From the cell containing the given text, extract its center point as (X, Y) coordinate. 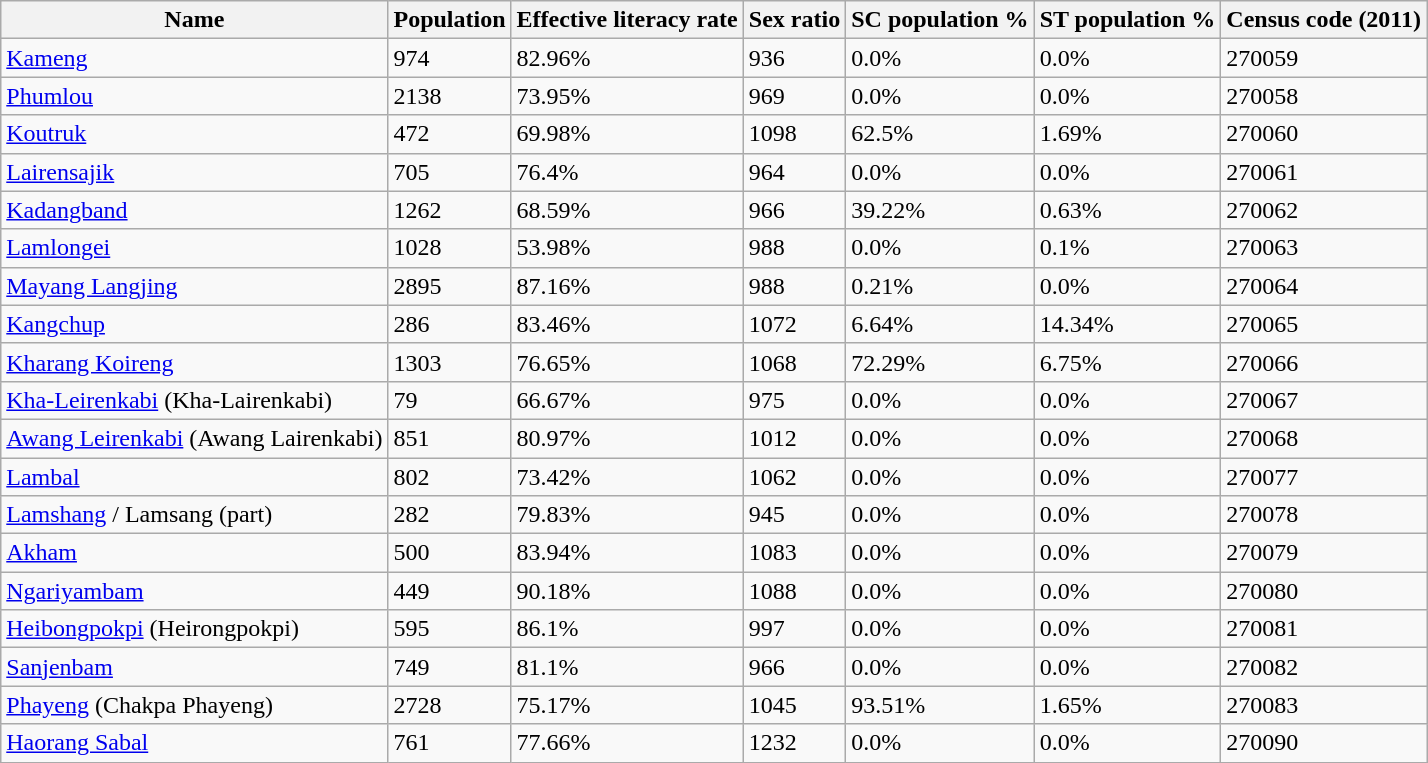
73.95% (627, 96)
76.65% (627, 362)
270059 (1324, 58)
Lambal (194, 477)
Effective literacy rate (627, 20)
86.1% (627, 629)
62.5% (940, 134)
87.16% (627, 286)
73.42% (627, 477)
2138 (450, 96)
270081 (1324, 629)
270078 (1324, 515)
1232 (794, 743)
270062 (1324, 210)
270079 (1324, 553)
68.59% (627, 210)
Mayang Langjing (194, 286)
500 (450, 553)
81.1% (627, 667)
Phayeng (Chakpa Phayeng) (194, 705)
76.4% (627, 172)
974 (450, 58)
2895 (450, 286)
270060 (1324, 134)
270068 (1324, 438)
282 (450, 515)
761 (450, 743)
1098 (794, 134)
Phumlou (194, 96)
270066 (1324, 362)
270061 (1324, 172)
ST population % (1128, 20)
75.17% (627, 705)
936 (794, 58)
Kha-Leirenkabi (Kha-Lairenkabi) (194, 400)
1062 (794, 477)
SC population % (940, 20)
1083 (794, 553)
14.34% (1128, 324)
705 (450, 172)
997 (794, 629)
964 (794, 172)
Lamshang / Lamsang (part) (194, 515)
749 (450, 667)
Awang Leirenkabi (Awang Lairenkabi) (194, 438)
66.67% (627, 400)
93.51% (940, 705)
79 (450, 400)
270067 (1324, 400)
90.18% (627, 591)
83.94% (627, 553)
83.46% (627, 324)
Kharang Koireng (194, 362)
270090 (1324, 743)
1.69% (1128, 134)
39.22% (940, 210)
1.65% (1128, 705)
1303 (450, 362)
69.98% (627, 134)
595 (450, 629)
851 (450, 438)
270063 (1324, 248)
Lairensajik (194, 172)
802 (450, 477)
270083 (1324, 705)
Sex ratio (794, 20)
472 (450, 134)
2728 (450, 705)
Kangchup (194, 324)
Lamlongei (194, 248)
82.96% (627, 58)
945 (794, 515)
72.29% (940, 362)
1012 (794, 438)
0.1% (1128, 248)
1072 (794, 324)
Sanjenbam (194, 667)
0.21% (940, 286)
Akham (194, 553)
Kadangband (194, 210)
270065 (1324, 324)
1088 (794, 591)
Name (194, 20)
975 (794, 400)
1045 (794, 705)
270058 (1324, 96)
449 (450, 591)
969 (794, 96)
270080 (1324, 591)
1068 (794, 362)
Koutruk (194, 134)
Ngariyambam (194, 591)
0.63% (1128, 210)
270077 (1324, 477)
Heibongpokpi (Heirongpokpi) (194, 629)
6.75% (1128, 362)
77.66% (627, 743)
270064 (1324, 286)
6.64% (940, 324)
80.97% (627, 438)
270082 (1324, 667)
Haorang Sabal (194, 743)
286 (450, 324)
79.83% (627, 515)
Census code (2011) (1324, 20)
Population (450, 20)
1262 (450, 210)
53.98% (627, 248)
Kameng (194, 58)
1028 (450, 248)
